For the text-containing cell, return its midpoint in (x, y) coordinate format. 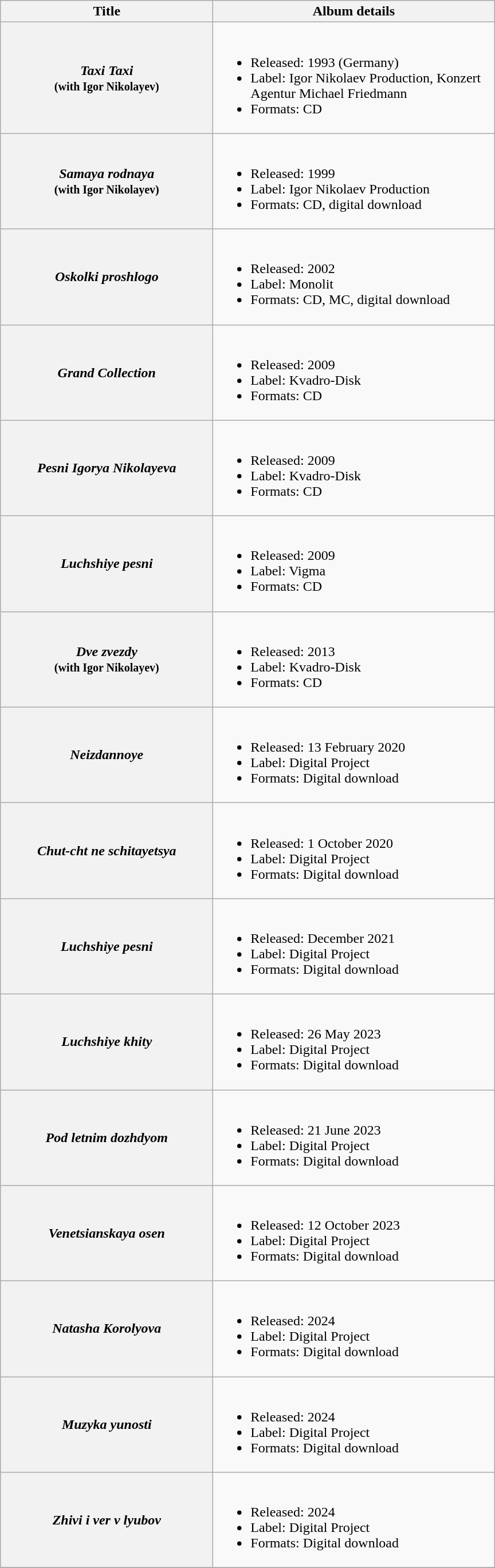
Pesni Igorya Nikolayeva (107, 468)
Released: 1999Label: Igor Nikolaev ProductionFormats: CD, digital download (354, 181)
Released: 2009Label: VigmaFormats: CD (354, 563)
Taxi Taxi (with Igor Nikolayev) (107, 78)
Released: 13 February 2020Label: Digital ProjectFormats: Digital download (354, 755)
Released: 26 May 2023Label: Digital ProjectFormats: Digital download (354, 1042)
Released: 2013Label: Kvadro-DiskFormats: CD (354, 659)
Album details (354, 11)
Title (107, 11)
Released: 21 June 2023Label: Digital ProjectFormats: Digital download (354, 1138)
Oskolki proshlogo (107, 277)
Neizdannoye (107, 755)
Luchshiye khity (107, 1042)
Venetsianskaya osen (107, 1233)
Muzyka yunosti (107, 1424)
Released: 1 October 2020Label: Digital ProjectFormats: Digital download (354, 851)
Released: 1993 (Germany)Label: Igor Nikolaev Production, Konzert Agentur Michael FriedmannFormats: CD (354, 78)
Grand Collection (107, 372)
Samaya rodnaya (with Igor Nikolayev) (107, 181)
Dve zvezdy (with Igor Nikolayev) (107, 659)
Natasha Korolyova (107, 1329)
Released: December 2021Label: Digital ProjectFormats: Digital download (354, 946)
Pod letnim dozhdyom (107, 1138)
Released: 2002Label: MonolitFormats: CD, MC, digital download (354, 277)
Released: 12 October 2023Label: Digital ProjectFormats: Digital download (354, 1233)
Zhivi i ver v lyubov (107, 1520)
Chut-cht ne schitayetsya (107, 851)
